Return the [X, Y] coordinate for the center point of the cell that contains the specified text.  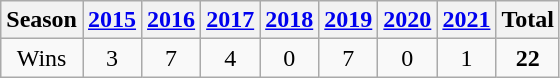
2017 [230, 20]
2021 [466, 20]
2015 [112, 20]
3 [112, 58]
2020 [408, 20]
22 [528, 58]
Season [42, 20]
2018 [290, 20]
4 [230, 58]
Wins [42, 58]
1 [466, 58]
Total [528, 20]
2019 [348, 20]
2016 [172, 20]
